Capture the cell that displays the provided text and extract its [x, y] central coordinate. 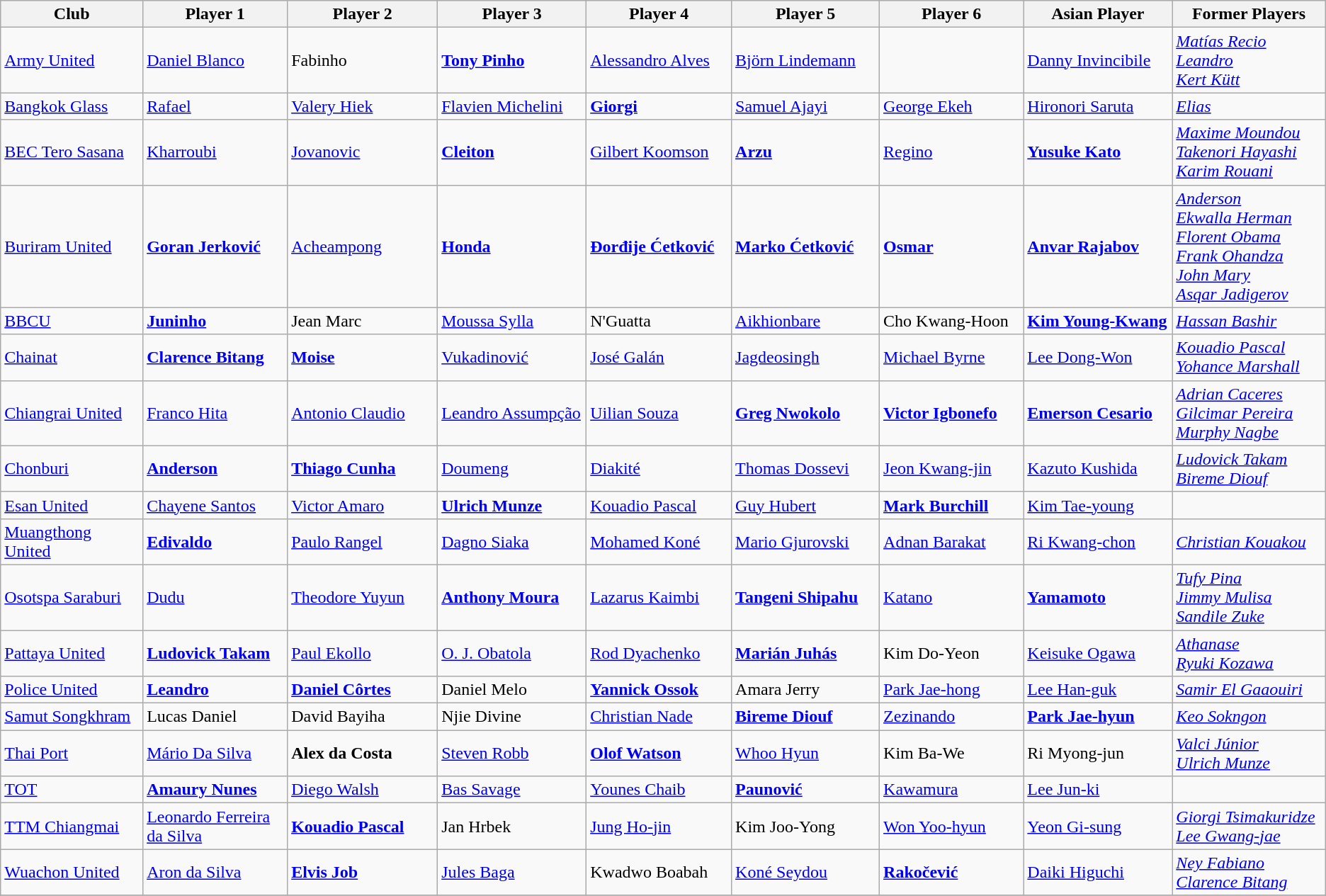
TOT [72, 790]
Anthony Moura [512, 597]
Jules Baga [512, 873]
Pattaya United [72, 653]
Muangthong United [72, 541]
Aron da Silva [215, 873]
Mario Gjurovski [806, 541]
Marián Juhás [806, 653]
Aikhionbare [806, 321]
Gilbert Koomson [659, 152]
BEC Tero Sasana [72, 152]
Chiangrai United [72, 413]
Kwadwo Boabah [659, 873]
Đorđije Ćetković [659, 246]
Chainat [72, 357]
Lee Han-guk [1098, 690]
Amara Jerry [806, 690]
Player 1 [215, 14]
O. J. Obatola [512, 653]
Bireme Diouf [806, 717]
Thiago Cunha [363, 469]
Player 6 [952, 14]
Thai Port [72, 754]
Mário Da Silva [215, 754]
Tangeni Shipahu [806, 597]
Yamamoto [1098, 597]
Kharroubi [215, 152]
Dudu [215, 597]
Regino [952, 152]
Police United [72, 690]
Yusuke Kato [1098, 152]
Paunović [806, 790]
Cho Kwang-Hoon [952, 321]
Juninho [215, 321]
Fabinho [363, 60]
Former Players [1249, 14]
Player 5 [806, 14]
Arzu [806, 152]
Army United [72, 60]
Edivaldo [215, 541]
Esan United [72, 505]
Tony Pinho [512, 60]
Won Yoo-hyun [952, 826]
Valery Hiek [363, 106]
Ri Kwang-chon [1098, 541]
Buriram United [72, 246]
Park Jae-hyun [1098, 717]
José Galán [659, 357]
Clarence Bitang [215, 357]
Kawamura [952, 790]
Katano [952, 597]
Björn Lindemann [806, 60]
David Bayiha [363, 717]
Paul Ekollo [363, 653]
Bas Savage [512, 790]
Uilian Souza [659, 413]
Yeon Gi-sung [1098, 826]
Daniel Blanco [215, 60]
Jagdeosingh [806, 357]
Lucas Daniel [215, 717]
Jeon Kwang-jin [952, 469]
Jung Ho-jin [659, 826]
Danny Invincibile [1098, 60]
Guy Hubert [806, 505]
Kim Tae-young [1098, 505]
Olof Watson [659, 754]
Lee Jun-ki [1098, 790]
Lee Dong-Won [1098, 357]
Player 4 [659, 14]
Dagno Siaka [512, 541]
Vukadinović [512, 357]
Kouadio Pascal Yohance Marshall [1249, 357]
Osotspa Saraburi [72, 597]
Hironori Saruta [1098, 106]
Matías Recio Leandro Kert Kütt [1249, 60]
Paulo Rangel [363, 541]
Doumeng [512, 469]
Michael Byrne [952, 357]
Franco Hita [215, 413]
Kazuto Kushida [1098, 469]
Rakočević [952, 873]
Flavien Michelini [512, 106]
Christian Kouakou [1249, 541]
Keisuke Ogawa [1098, 653]
Antonio Claudio [363, 413]
Daiki Higuchi [1098, 873]
Ludovick Takam Bireme Diouf [1249, 469]
N'Guatta [659, 321]
Moussa Sylla [512, 321]
Cleiton [512, 152]
Wuachon United [72, 873]
Anderson [215, 469]
Rod Dyachenko [659, 653]
Elias [1249, 106]
Anvar Rajabov [1098, 246]
Mark Burchill [952, 505]
BBCU [72, 321]
Lazarus Kaimbi [659, 597]
Samuel Ajayi [806, 106]
Victor Igbonefo [952, 413]
Player 2 [363, 14]
Honda [512, 246]
Osmar [952, 246]
Amaury Nunes [215, 790]
Ri Myong-jun [1098, 754]
Diego Walsh [363, 790]
Koné Seydou [806, 873]
Mohamed Koné [659, 541]
Leandro [215, 690]
Athanase Ryuki Kozawa [1249, 653]
Hassan Bashir [1249, 321]
Goran Jerković [215, 246]
Whoo Hyun [806, 754]
Bangkok Glass [72, 106]
Christian Nade [659, 717]
Yannick Ossok [659, 690]
Player 3 [512, 14]
Greg Nwokolo [806, 413]
Diakité [659, 469]
Acheampong [363, 246]
Theodore Yuyun [363, 597]
Ulrich Munze [512, 505]
Alex da Costa [363, 754]
Rafael [215, 106]
Zezinando [952, 717]
Ludovick Takam [215, 653]
Giorgi Tsimakuridze Lee Gwang-jae [1249, 826]
Maxime Moundou Takenori Hayashi Karim Rouani [1249, 152]
Leandro Assumpção [512, 413]
Kim Ba-We [952, 754]
Chayene Santos [215, 505]
Younes Chaib [659, 790]
Daniel Côrtes [363, 690]
Leonardo Ferreira da Silva [215, 826]
Samut Songkhram [72, 717]
Kim Joo-Yong [806, 826]
Emerson Cesario [1098, 413]
Ney Fabiano Clarence Bitang [1249, 873]
Jan Hrbek [512, 826]
Keo Sokngon [1249, 717]
Samir El Gaaouiri [1249, 690]
Marko Ćetković [806, 246]
Steven Robb [512, 754]
Chonburi [72, 469]
Daniel Melo [512, 690]
Jovanovic [363, 152]
Anderson Ekwalla Herman Florent Obama Frank Ohandza John Mary Asqar Jadigerov [1249, 246]
Asian Player [1098, 14]
TTM Chiangmai [72, 826]
Thomas Dossevi [806, 469]
Elvis Job [363, 873]
Kim Young-Kwang [1098, 321]
Tufy Pina Jimmy Mulisa Sandile Zuke [1249, 597]
Adnan Barakat [952, 541]
Adrian Caceres Gilcimar Pereira Murphy Nagbe [1249, 413]
Valci Júnior Ulrich Munze [1249, 754]
Club [72, 14]
Moise [363, 357]
Park Jae-hong [952, 690]
Victor Amaro [363, 505]
Alessandro Alves [659, 60]
George Ekeh [952, 106]
Jean Marc [363, 321]
Kim Do-Yeon [952, 653]
Giorgi [659, 106]
Njie Divine [512, 717]
